Locate the cell with the specified text and output its [X, Y] center coordinate. 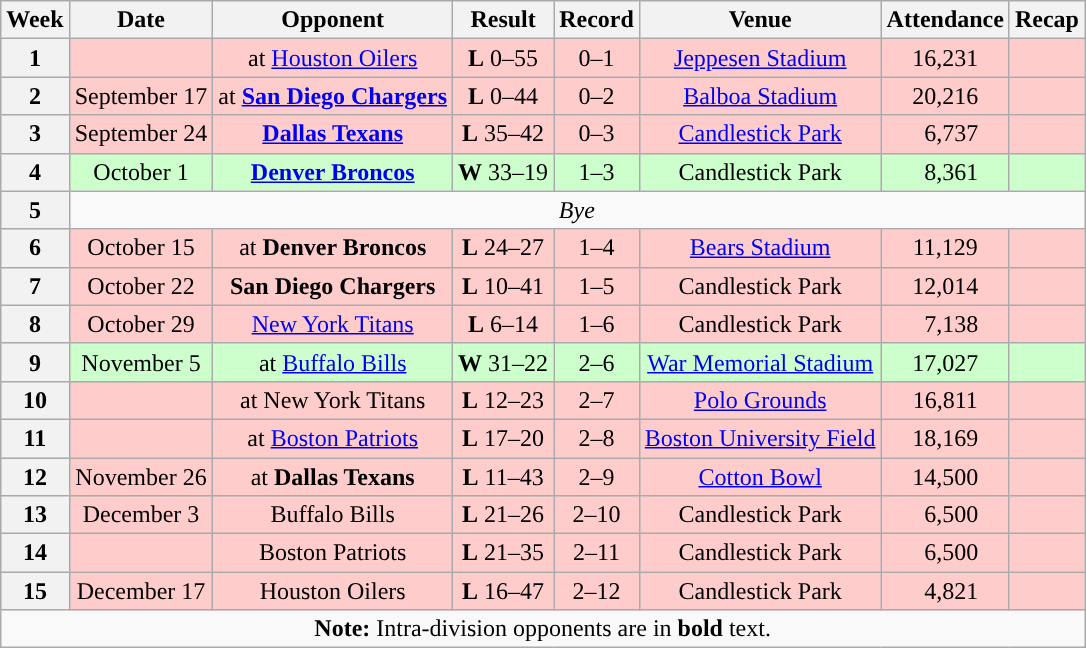
L 24–27 [504, 248]
L 21–35 [504, 553]
12,014 [945, 286]
11,129 [945, 248]
8 [35, 324]
Date [141, 20]
Attendance [945, 20]
14,500 [945, 477]
at Houston Oilers [333, 58]
6 [35, 248]
16,811 [945, 400]
Dallas Texans [333, 134]
1 [35, 58]
2–6 [597, 362]
October 22 [141, 286]
at Boston Patriots [333, 438]
10 [35, 400]
Opponent [333, 20]
4,821 [945, 591]
2–12 [597, 591]
at San Diego Chargers [333, 96]
November 5 [141, 362]
0–2 [597, 96]
Note: Intra-division opponents are in bold text. [543, 629]
Week [35, 20]
2–10 [597, 515]
L 21–26 [504, 515]
7,138 [945, 324]
November 26 [141, 477]
L 12–23 [504, 400]
September 17 [141, 96]
W 33–19 [504, 172]
6,737 [945, 134]
at Denver Broncos [333, 248]
Venue [760, 20]
2–7 [597, 400]
October 29 [141, 324]
Bye [576, 210]
12 [35, 477]
September 24 [141, 134]
Jeppesen Stadium [760, 58]
18,169 [945, 438]
October 1 [141, 172]
1–4 [597, 248]
L 10–41 [504, 286]
13 [35, 515]
2 [35, 96]
Balboa Stadium [760, 96]
L 11–43 [504, 477]
at Dallas Texans [333, 477]
1–3 [597, 172]
1–5 [597, 286]
0–3 [597, 134]
11 [35, 438]
W 31–22 [504, 362]
Recap [1046, 20]
San Diego Chargers [333, 286]
Boston University Field [760, 438]
14 [35, 553]
Cotton Bowl [760, 477]
4 [35, 172]
2–9 [597, 477]
at New York Titans [333, 400]
20,216 [945, 96]
1–6 [597, 324]
L 6–14 [504, 324]
Houston Oilers [333, 591]
16,231 [945, 58]
5 [35, 210]
17,027 [945, 362]
L 0–55 [504, 58]
Denver Broncos [333, 172]
at Buffalo Bills [333, 362]
War Memorial Stadium [760, 362]
2–11 [597, 553]
October 15 [141, 248]
December 3 [141, 515]
Result [504, 20]
2–8 [597, 438]
New York Titans [333, 324]
Bears Stadium [760, 248]
December 17 [141, 591]
15 [35, 591]
7 [35, 286]
L 17–20 [504, 438]
Buffalo Bills [333, 515]
3 [35, 134]
L 16–47 [504, 591]
Record [597, 20]
Polo Grounds [760, 400]
0–1 [597, 58]
L 0–44 [504, 96]
Boston Patriots [333, 553]
9 [35, 362]
8,361 [945, 172]
L 35–42 [504, 134]
